Provide the (x, y) coordinate of the cell's center where the given text is located.  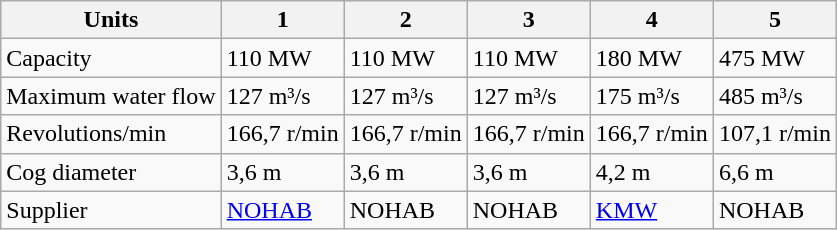
Capacity (111, 58)
175 m³/s (652, 96)
KMW (652, 210)
107,1 r/min (774, 134)
2 (406, 20)
4,2 m (652, 172)
475 MW (774, 58)
1 (282, 20)
5 (774, 20)
Maximum water flow (111, 96)
Supplier (111, 210)
3 (528, 20)
Cog diameter (111, 172)
485 m³/s (774, 96)
4 (652, 20)
Units (111, 20)
180 MW (652, 58)
Revolutions/min (111, 134)
6,6 m (774, 172)
